Return (x, y) of the center of cell containing provided text 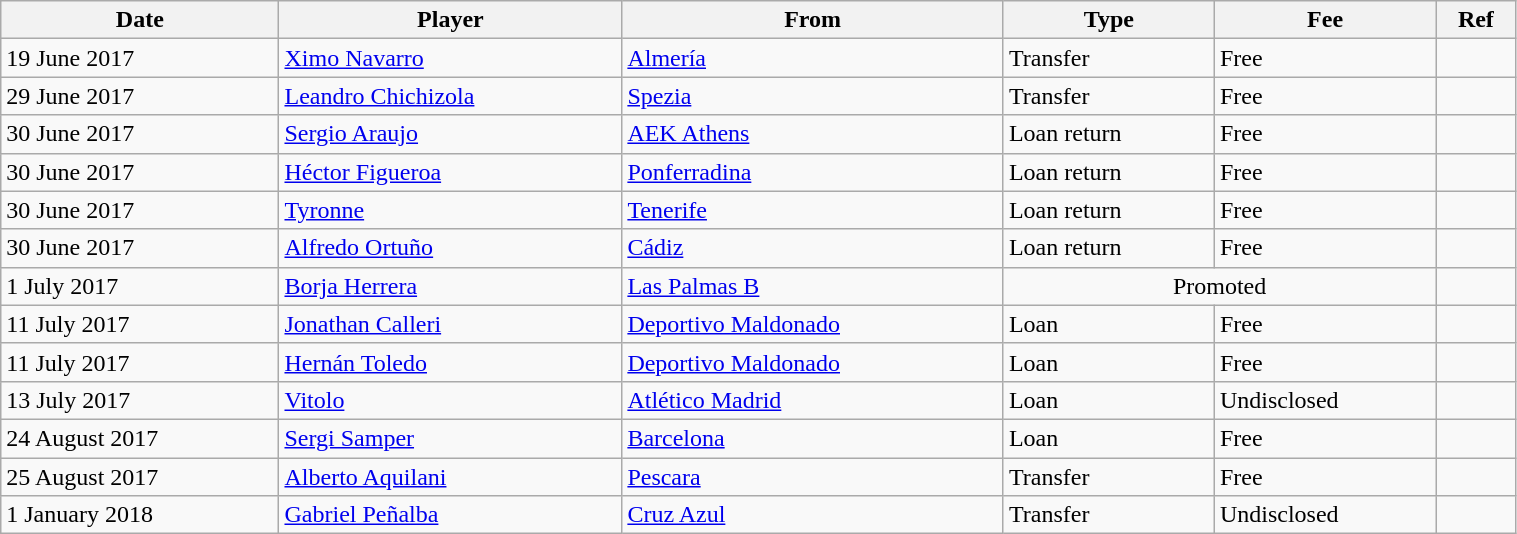
Cádiz (813, 248)
Pescara (813, 477)
1 July 2017 (140, 286)
Leandro Chichizola (450, 96)
Almería (813, 58)
1 January 2018 (140, 515)
Tenerife (813, 210)
Hernán Toledo (450, 362)
25 August 2017 (140, 477)
Type (1108, 20)
Las Palmas B (813, 286)
Sergi Samper (450, 438)
From (813, 20)
Vitolo (450, 400)
Ximo Navarro (450, 58)
Gabriel Peñalba (450, 515)
Atlético Madrid (813, 400)
Cruz Azul (813, 515)
Ponferradina (813, 172)
19 June 2017 (140, 58)
Alfredo Ortuño (450, 248)
Ref (1476, 20)
29 June 2017 (140, 96)
Alberto Aquilani (450, 477)
Héctor Figueroa (450, 172)
AEK Athens (813, 134)
Promoted (1219, 286)
13 July 2017 (140, 400)
24 August 2017 (140, 438)
Date (140, 20)
Player (450, 20)
Spezia (813, 96)
Sergio Araujo (450, 134)
Jonathan Calleri (450, 324)
Borja Herrera (450, 286)
Barcelona (813, 438)
Tyronne (450, 210)
Fee (1324, 20)
